Output the [x, y] coordinate of the center of the cell containing the given text.  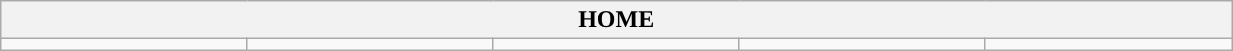
HOME [616, 20]
